Output the (X, Y) coordinate of the center of the cell containing the given text.  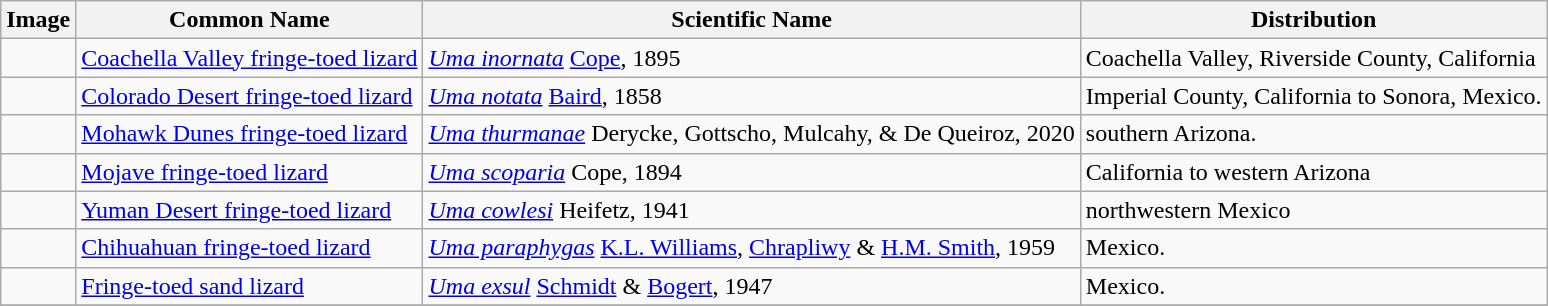
Uma paraphygas K.L. Williams, Chrapliwy & H.M. Smith, 1959 (752, 248)
Imperial County, California to Sonora, Mexico. (1314, 96)
Uma inornata Cope, 1895 (752, 58)
Common Name (250, 20)
California to western Arizona (1314, 172)
Mohawk Dunes fringe-toed lizard (250, 134)
Fringe-toed sand lizard (250, 286)
Image (38, 20)
northwestern Mexico (1314, 210)
Chihuahuan fringe-toed lizard (250, 248)
Coachella Valley, Riverside County, California (1314, 58)
Coachella Valley fringe-toed lizard (250, 58)
Uma notata Baird, 1858 (752, 96)
Scientific Name (752, 20)
Uma exsul Schmidt & Bogert, 1947 (752, 286)
southern Arizona. (1314, 134)
Uma thurmanae Derycke, Gottscho, Mulcahy, & De Queiroz, 2020 (752, 134)
Colorado Desert fringe-toed lizard (250, 96)
Distribution (1314, 20)
Mojave fringe-toed lizard (250, 172)
Uma cowlesi Heifetz, 1941 (752, 210)
Uma scoparia Cope, 1894 (752, 172)
Yuman Desert fringe-toed lizard (250, 210)
